Output the (x, y) coordinate of the center of the cell containing the given text.  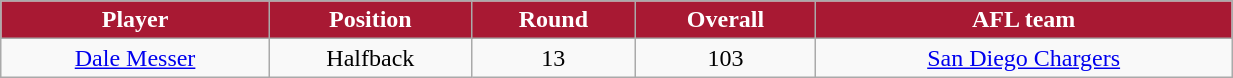
Round (553, 20)
San Diego Chargers (1024, 58)
AFL team (1024, 20)
Overall (725, 20)
Dale Messer (136, 58)
Player (136, 20)
Halfback (370, 58)
Position (370, 20)
13 (553, 58)
103 (725, 58)
